Return (x, y) of the center of cell containing provided text 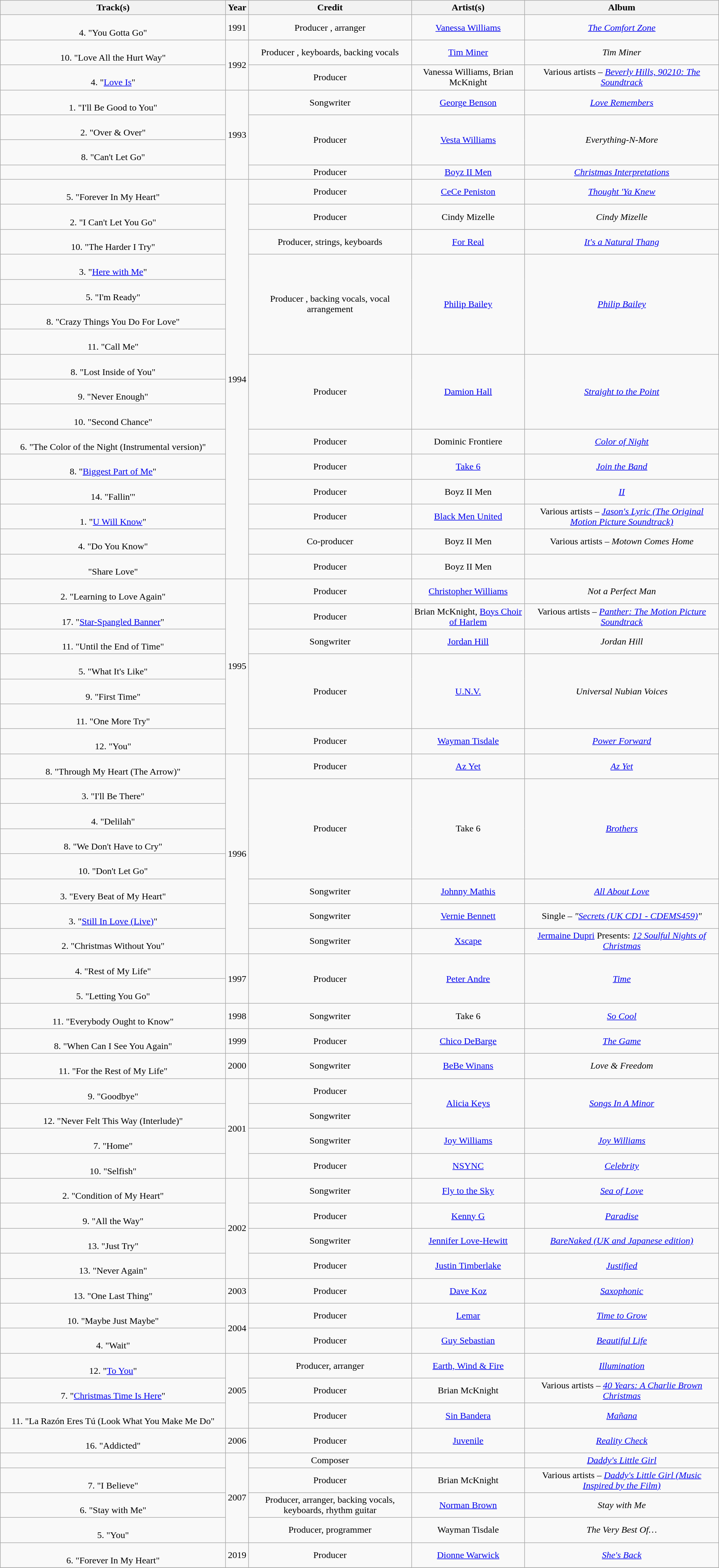
CeCe Peniston (468, 192)
Thought 'Ya Knew (621, 192)
Time to Grow (621, 1316)
7. "I Believe" (113, 1480)
Vesta Williams (468, 140)
Producer, arranger (330, 1366)
Brothers (621, 829)
11. "La Razón Eres Tú (Look What You Make Me Do" (113, 1416)
2002 (237, 1228)
Dionne Warwick (468, 1555)
2. "Learning to Love Again" (113, 591)
8. "Crazy Things You Do For Love" (113, 317)
Dominic Frontiere (468, 441)
Producer, arranger, backing vocals, keyboards, rhythm guitar (330, 1505)
Reality Check (621, 1440)
Straight to the Point (621, 392)
Producer , keyboards, backing vocals (330, 52)
1. "U Will Know" (113, 517)
Fly to the Sky (468, 1191)
Sin Bandera (468, 1416)
9. "Never Enough" (113, 392)
The Comfort Zone (621, 28)
Producer , backing vocals, vocal arrangement (330, 304)
2007 (237, 1498)
Co-producer (330, 541)
2. "I Can't Let You Go" (113, 216)
1995 (237, 666)
9. "Goodbye" (113, 1091)
2. "Christmas Without You" (113, 941)
Various artists – Panther: The Motion Picture Soundtrack (621, 616)
8. "Biggest Part of Me" (113, 467)
2. "Over & Over" (113, 127)
6. "Forever In My Heart" (113, 1555)
1999 (237, 1041)
Beautiful Life (621, 1340)
Peter Andre (468, 978)
Various artists – 40 Years: A Charlie Brown Christmas (621, 1390)
5. "You" (113, 1530)
7. "Home" (113, 1141)
10. "Don't Let Go" (113, 866)
It's a Natural Thang (621, 242)
Various artists – Daddy's Little Girl (Music Inspired by the Film) (621, 1480)
13. "Never Again" (113, 1266)
4. "Wait" (113, 1340)
Juvenile (468, 1440)
10. "The Harder I Try" (113, 242)
17. "Star-Spangled Banner" (113, 616)
Various artists – Beverly Hills, 90210: The Soundtrack (621, 78)
12. "To You" (113, 1366)
8. "We Don't Have to Cry" (113, 841)
Christmas Interpretations (621, 172)
4. "Delilah" (113, 816)
1996 (237, 854)
Producer, strings, keyboards (330, 242)
Composer (330, 1460)
5. "I'm Ready" (113, 292)
Justified (621, 1266)
2000 (237, 1066)
She's Back (621, 1555)
Alicia Keys (468, 1104)
BeBe Winans (468, 1066)
Producer, programmer (330, 1530)
II (621, 491)
Earth, Wind & Fire (468, 1366)
Lemar (468, 1316)
2005 (237, 1390)
Vanessa Williams (468, 28)
8. "Through My Heart (The Arrow)" (113, 766)
11. "Until the End of Time" (113, 641)
Vernie Bennett (468, 916)
Producer , arranger (330, 28)
Not a Perfect Man (621, 591)
2004 (237, 1328)
Everything-N-More (621, 140)
8. "When Can I See You Again" (113, 1041)
13. "Just Try" (113, 1241)
Guy Sebastian (468, 1340)
4. "Do You Know" (113, 541)
Johnny Mathis (468, 891)
2. "Condition of My Heart" (113, 1191)
11. "Call Me" (113, 342)
Kenny G (468, 1216)
1. "I'll Be Good to You" (113, 102)
Power Forward (621, 742)
Color of Night (621, 441)
9. "All the Way" (113, 1216)
1993 (237, 134)
12. "Never Felt This Way (Interlude)" (113, 1116)
4. "Rest of My Life" (113, 966)
Year (237, 8)
Time (621, 978)
10. "Second Chance" (113, 417)
The Game (621, 1041)
7. "Christmas Time Is Here" (113, 1390)
Universal Nubian Voices (621, 691)
1997 (237, 978)
Paradise (621, 1216)
11. "Everybody Ought to Know" (113, 1016)
Celebrity (621, 1166)
13. "One Last Thing" (113, 1290)
Join the Band (621, 467)
2001 (237, 1128)
4. "You Gotta Go" (113, 28)
11. "For the Rest of My Life" (113, 1066)
George Benson (468, 102)
Jennifer Love-Hewitt (468, 1241)
Black Men United (468, 517)
3. "Every Beat of My Heart" (113, 891)
All About Love (621, 891)
Love & Freedom (621, 1066)
2006 (237, 1440)
Damion Hall (468, 392)
NSYNC (468, 1166)
Vanessa Williams, Brian McKnight (468, 78)
1991 (237, 28)
3. "I'll Be There" (113, 791)
Songs In A Minor (621, 1104)
14. "Fallin'" (113, 491)
Brian McKnight, Boys Choir of Harlem (468, 616)
For Real (468, 242)
10. "Maybe Just Maybe" (113, 1316)
5. "Letting You Go" (113, 991)
1992 (237, 65)
Stay with Me (621, 1505)
Jermaine Dupri Presents: 12 Soulful Nights of Christmas (621, 941)
16. "Addicted" (113, 1440)
2003 (237, 1290)
3. "Here with Me" (113, 266)
Mañana (621, 1416)
6. "The Color of the Night (Instrumental version)" (113, 441)
5. "Forever In My Heart" (113, 192)
Album (621, 8)
Chico DeBarge (468, 1041)
9. "First Time" (113, 691)
BareNaked (UK and Japanese edition) (621, 1241)
12. "You" (113, 742)
Xscape (468, 941)
4. "Love Is" (113, 78)
1998 (237, 1016)
Justin Timberlake (468, 1266)
Love Remembers (621, 102)
Saxophonic (621, 1290)
Track(s) (113, 8)
Dave Koz (468, 1290)
10. "Love All the Hurt Way" (113, 52)
Various artists – Jason's Lyric (The Original Motion Picture Soundtrack) (621, 517)
3. "Still In Love (Live)" (113, 916)
8. "Can't Let Go" (113, 152)
Christopher Williams (468, 591)
2019 (237, 1555)
The Very Best Of… (621, 1530)
So Cool (621, 1016)
11. "One More Try" (113, 716)
8. "Lost Inside of You" (113, 367)
1994 (237, 379)
Illumination (621, 1366)
Various artists – Motown Comes Home (621, 541)
10. "Selfish" (113, 1166)
5. "What It's Like" (113, 666)
Single – "Secrets (UK CD1 - CDEMS459)" (621, 916)
6. "Stay with Me" (113, 1505)
"Share Love" (113, 567)
Daddy's Little Girl (621, 1460)
Norman Brown (468, 1505)
Credit (330, 8)
Artist(s) (468, 8)
U.N.V. (468, 691)
Sea of Love (621, 1191)
